Locate the cell with the specified text and output its (x, y) center coordinate. 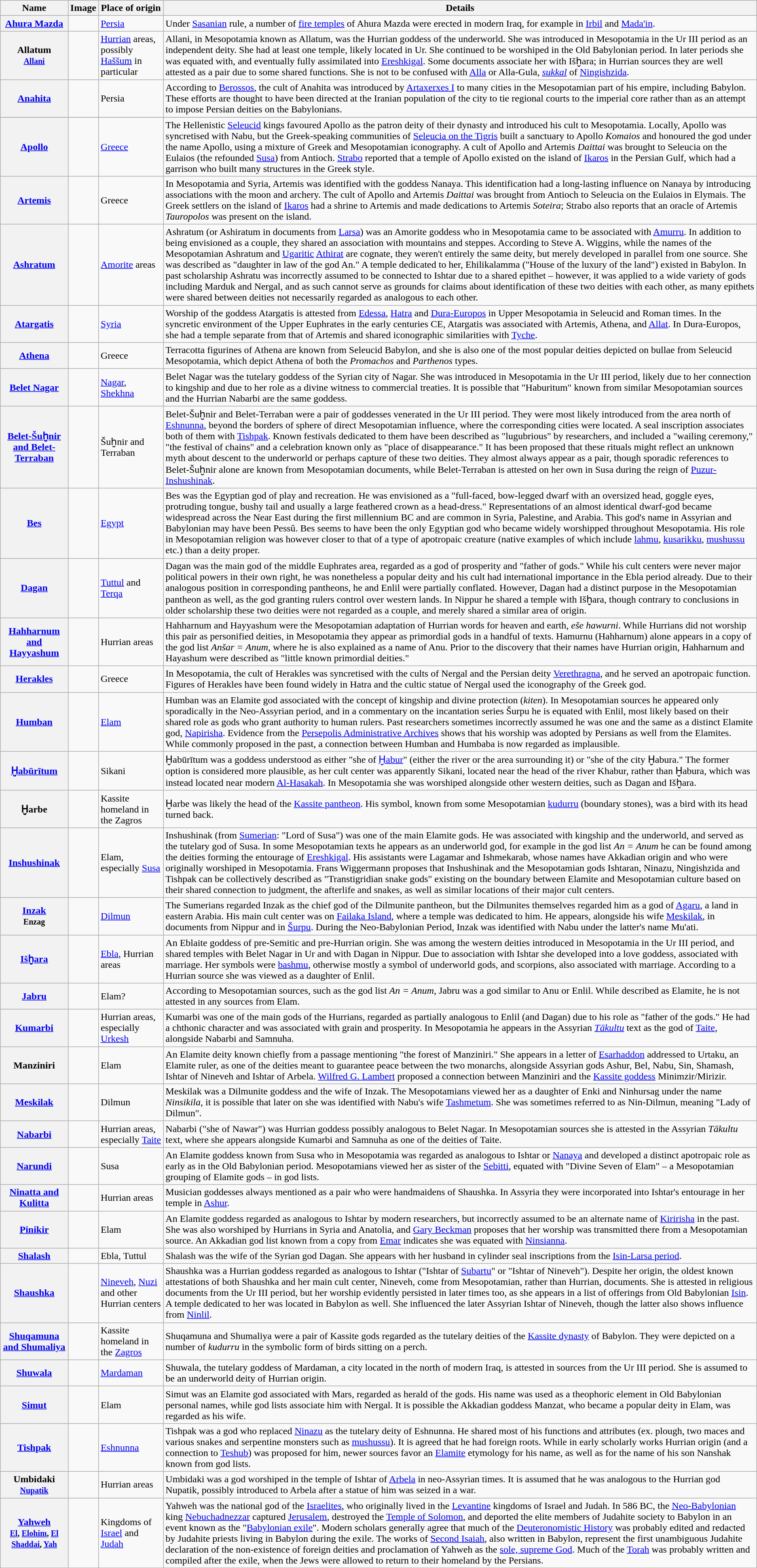
Eshnunna (131, 1447)
Sikani (131, 771)
Jabru (34, 997)
Inshushinak (34, 862)
Shaushka (34, 1293)
Under Sasanian rule, a number of fire temples of Ahura Mazda were erected in modern Iraq, for example in Irbil and Mada'in. (460, 23)
Ḫabūrītum (34, 771)
Amorite areas (131, 265)
Simut (34, 1405)
Ebla, Hurrian areas (131, 959)
Allatum Allani (34, 56)
Hurrian areas, especially Taite (131, 1134)
Kumarbi (34, 1028)
Ebla, Tuttul (131, 1256)
Nagar, Shekhna (131, 387)
Belet-Šuḫnir and Belet-Terraban (34, 447)
Susa (131, 1166)
Kingdoms of Israel and Judah (131, 1533)
Egypt (131, 523)
Šuḫnir and Terraban (131, 447)
Image (83, 8)
Bes (34, 523)
Shalash (34, 1256)
Ḫarbe (34, 809)
Mardaman (131, 1373)
Details (460, 8)
Syria (131, 324)
Ahura Mazda (34, 23)
Nineveh, Nuzi and other Hurrian centers (131, 1293)
Inzak Enzag (34, 916)
Ashratum (34, 265)
Dagan (34, 588)
Shalash was the wife of the Syrian god Dagan. She appears with her husband in cylinder seal inscriptions from the Isin-Larsa period. (460, 1256)
Apollo (34, 147)
Shuqamuna and Shumaliya (34, 1341)
Manziniri (34, 1065)
Tishpak (34, 1447)
YahwehEl, Elohim, El Shaddai, Yah (34, 1533)
Elam? (131, 997)
Nabarbi (34, 1134)
Tuttul and Terqa (131, 588)
Pinikir (34, 1229)
Name (34, 8)
Ninatta and Kulitta (34, 1198)
Anahita (34, 98)
Hurrian areas, especially Urkesh (131, 1028)
Shuwala (34, 1373)
Elam, especially Susa (131, 862)
Meskilak (34, 1102)
Herakles (34, 679)
Artemis (34, 201)
Narundi (34, 1166)
Place of origin (131, 8)
Athena (34, 356)
Humban (34, 722)
UmbidakiNupatik (34, 1484)
Atargatis (34, 324)
Hurrian areas, possibly Haššum in particular (131, 56)
Išḫara (34, 959)
Belet Nagar (34, 387)
Hahharnum and Hayyashum (34, 642)
